Provide the [x, y] coordinate of the cell's center where the given text is located.  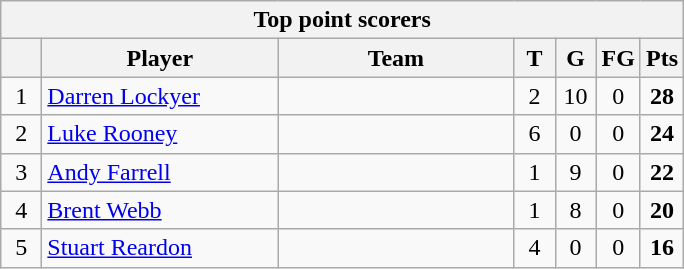
Player [160, 58]
Brent Webb [160, 210]
3 [22, 172]
T [534, 58]
Stuart Reardon [160, 248]
Top point scorers [342, 20]
9 [576, 172]
Darren Lockyer [160, 96]
FG [618, 58]
16 [662, 248]
28 [662, 96]
8 [576, 210]
Andy Farrell [160, 172]
22 [662, 172]
Team [396, 58]
5 [22, 248]
Luke Rooney [160, 134]
24 [662, 134]
20 [662, 210]
Pts [662, 58]
6 [534, 134]
G [576, 58]
10 [576, 96]
